Locate the cell with the specified text and output its [X, Y] center coordinate. 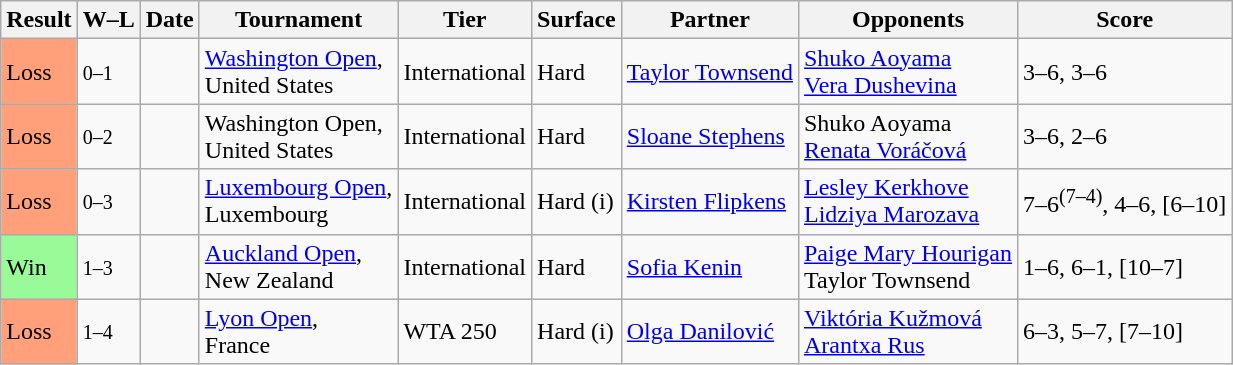
Date [170, 20]
0–3 [108, 202]
Paige Mary Hourigan Taylor Townsend [908, 266]
Lyon Open, France [298, 332]
Result [39, 20]
0–2 [108, 136]
3–6, 3–6 [1125, 72]
Kirsten Flipkens [710, 202]
Surface [577, 20]
Lesley Kerkhove Lidziya Marozava [908, 202]
Sloane Stephens [710, 136]
1–6, 6–1, [10–7] [1125, 266]
1–3 [108, 266]
Luxembourg Open, Luxembourg [298, 202]
Viktória Kužmová Arantxa Rus [908, 332]
Score [1125, 20]
7–6(7–4), 4–6, [6–10] [1125, 202]
0–1 [108, 72]
1–4 [108, 332]
Sofia Kenin [710, 266]
Shuko Aoyama Vera Dushevina [908, 72]
Tournament [298, 20]
WTA 250 [465, 332]
Auckland Open, New Zealand [298, 266]
Tier [465, 20]
Shuko Aoyama Renata Voráčová [908, 136]
3–6, 2–6 [1125, 136]
Taylor Townsend [710, 72]
Partner [710, 20]
Opponents [908, 20]
6–3, 5–7, [7–10] [1125, 332]
W–L [108, 20]
Olga Danilović [710, 332]
Win [39, 266]
